Provide the (x, y) coordinate of the cell's center where the given text is located.  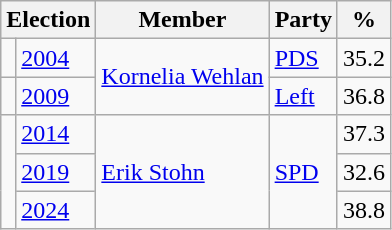
2009 (56, 96)
36.8 (364, 96)
35.2 (364, 58)
Kornelia Wehlan (182, 77)
32.6 (364, 172)
Party (303, 20)
2019 (56, 172)
2014 (56, 134)
Erik Stohn (182, 172)
38.8 (364, 210)
Member (182, 20)
% (364, 20)
Election (48, 20)
37.3 (364, 134)
Left (303, 96)
2004 (56, 58)
2024 (56, 210)
SPD (303, 172)
PDS (303, 58)
